Search for the cell housing the specified text and yield its (x, y) center coordinate. 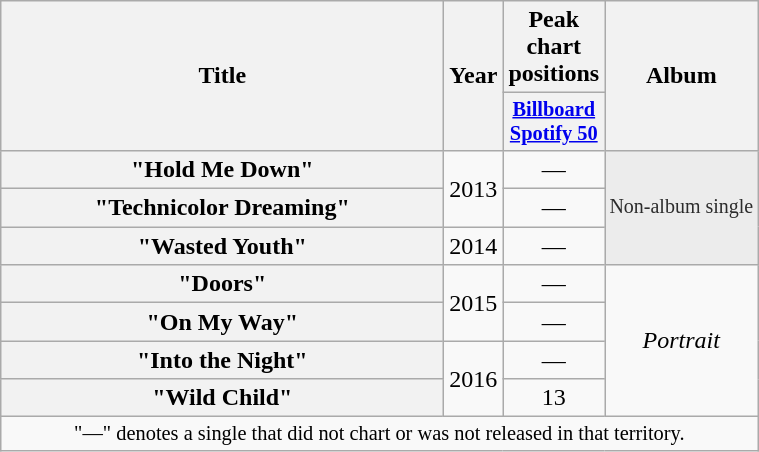
Portrait (682, 341)
2013 (474, 188)
"On My Way" (222, 322)
Non-album single (682, 207)
Year (474, 76)
Album (682, 76)
"Wild Child" (222, 398)
"Wasted Youth" (222, 246)
13 (554, 398)
"Hold Me Down" (222, 169)
Peak chart positions (554, 47)
"Doors" (222, 284)
Billboard Spotify 50 (554, 122)
2015 (474, 303)
2016 (474, 379)
"Into the Night" (222, 360)
2014 (474, 246)
Title (222, 76)
"Technicolor Dreaming" (222, 208)
"—" denotes a single that did not chart or was not released in that territory. (380, 434)
